Locate the cell with the specified text and output its (X, Y) center coordinate. 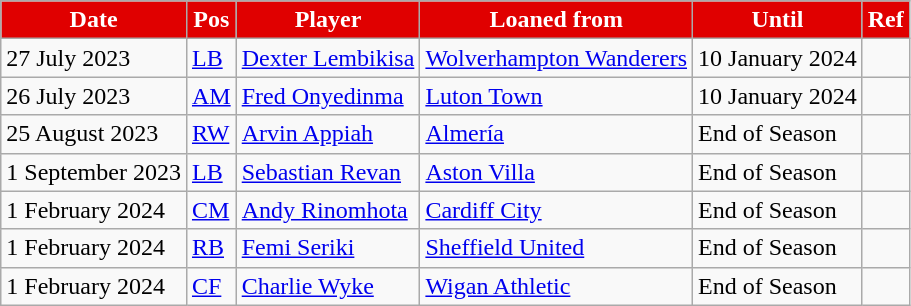
25 August 2023 (94, 134)
1 September 2023 (94, 172)
Dexter Lembikisa (328, 58)
Date (94, 20)
Almería (556, 134)
Loaned from (556, 20)
CM (211, 210)
27 July 2023 (94, 58)
Pos (211, 20)
Until (778, 20)
Luton Town (556, 96)
Charlie Wyke (328, 286)
Ref (886, 20)
Wigan Athletic (556, 286)
26 July 2023 (94, 96)
Wolverhampton Wanderers (556, 58)
Andy Rinomhota (328, 210)
CF (211, 286)
Player (328, 20)
Fred Onyedinma (328, 96)
Aston Villa (556, 172)
Femi Seriki (328, 248)
Cardiff City (556, 210)
Sebastian Revan (328, 172)
Arvin Appiah (328, 134)
RW (211, 134)
Sheffield United (556, 248)
AM (211, 96)
RB (211, 248)
